Return the (X, Y) coordinate for the center point of the cell that contains the specified text.  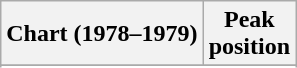
Peakposition (249, 34)
Chart (1978–1979) (102, 34)
